For the text-containing cell, return its midpoint in (x, y) coordinate format. 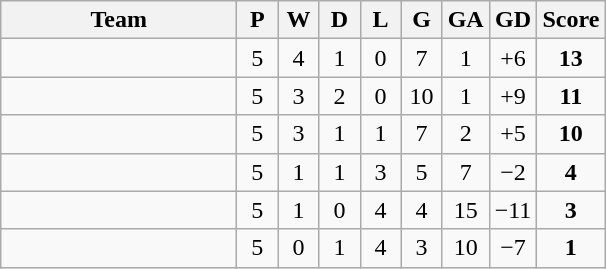
G (422, 20)
W (298, 20)
−7 (513, 248)
Score (571, 20)
13 (571, 58)
−11 (513, 210)
P (258, 20)
+5 (513, 134)
L (380, 20)
15 (466, 210)
GD (513, 20)
+9 (513, 96)
GA (466, 20)
−2 (513, 172)
Team (119, 20)
+6 (513, 58)
D (340, 20)
11 (571, 96)
